Determine the (X, Y) coordinate at the center of the cell enclosing the given text.  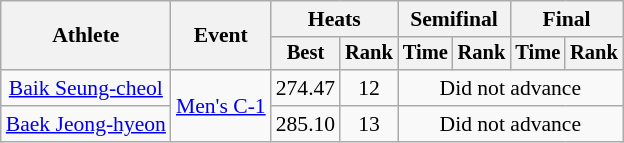
Event (221, 36)
274.47 (306, 88)
13 (369, 124)
Final (566, 19)
Men's C-1 (221, 106)
Baik Seung-cheol (86, 88)
Baek Jeong-hyeon (86, 124)
Semifinal (454, 19)
Athlete (86, 36)
12 (369, 88)
Best (306, 54)
Heats (334, 19)
285.10 (306, 124)
